Scan for the cell matching the given text and deliver its [X, Y] coordinate at center. 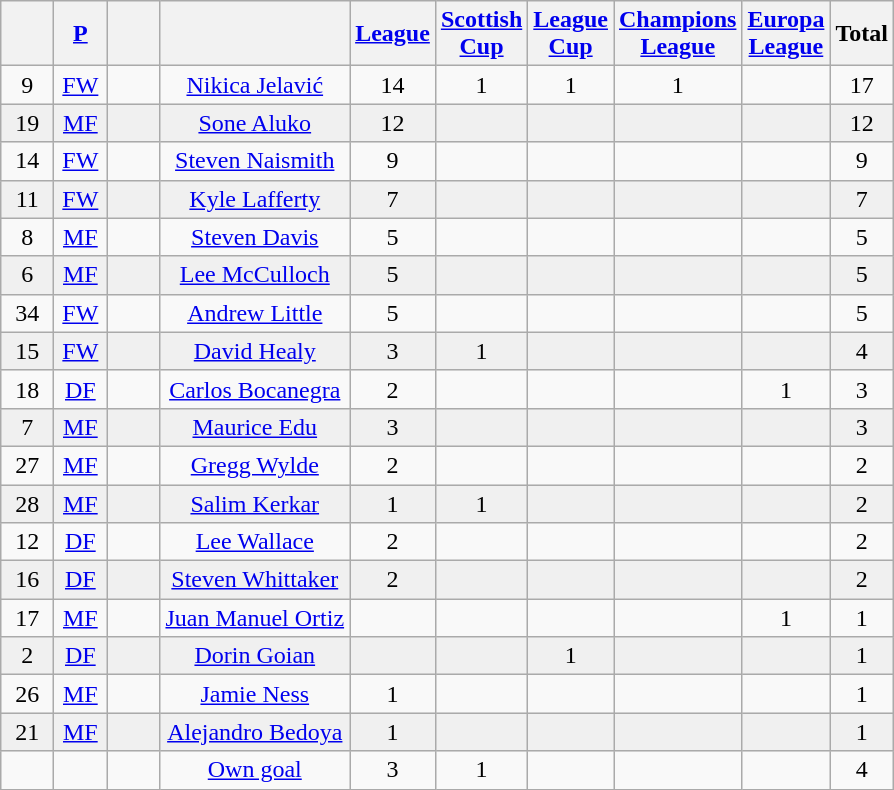
Carlos Bocanegra [255, 389]
15 [28, 351]
EuropaLeague [786, 34]
Nikica Jelavić [255, 85]
Steven Whittaker [255, 580]
Kyle Lafferty [255, 199]
ScottishCup [481, 34]
18 [28, 389]
28 [28, 503]
19 [28, 123]
Alejandro Bedoya [255, 732]
Sone Aluko [255, 123]
P [80, 34]
Salim Kerkar [255, 503]
Own goal [255, 770]
ChampionsLeague [678, 34]
Dorin Goian [255, 656]
Maurice Edu [255, 427]
Steven Davis [255, 237]
League [393, 34]
8 [28, 237]
LeagueCup [571, 34]
6 [28, 275]
34 [28, 313]
Total [862, 34]
26 [28, 694]
Steven Naismith [255, 161]
11 [28, 199]
Juan Manuel Ortiz [255, 618]
Lee Wallace [255, 542]
Gregg Wylde [255, 465]
21 [28, 732]
Lee McCulloch [255, 275]
Jamie Ness [255, 694]
Andrew Little [255, 313]
David Healy [255, 351]
16 [28, 580]
27 [28, 465]
